Extract the [x, y] coordinate from the center of the cell holding the provided text.  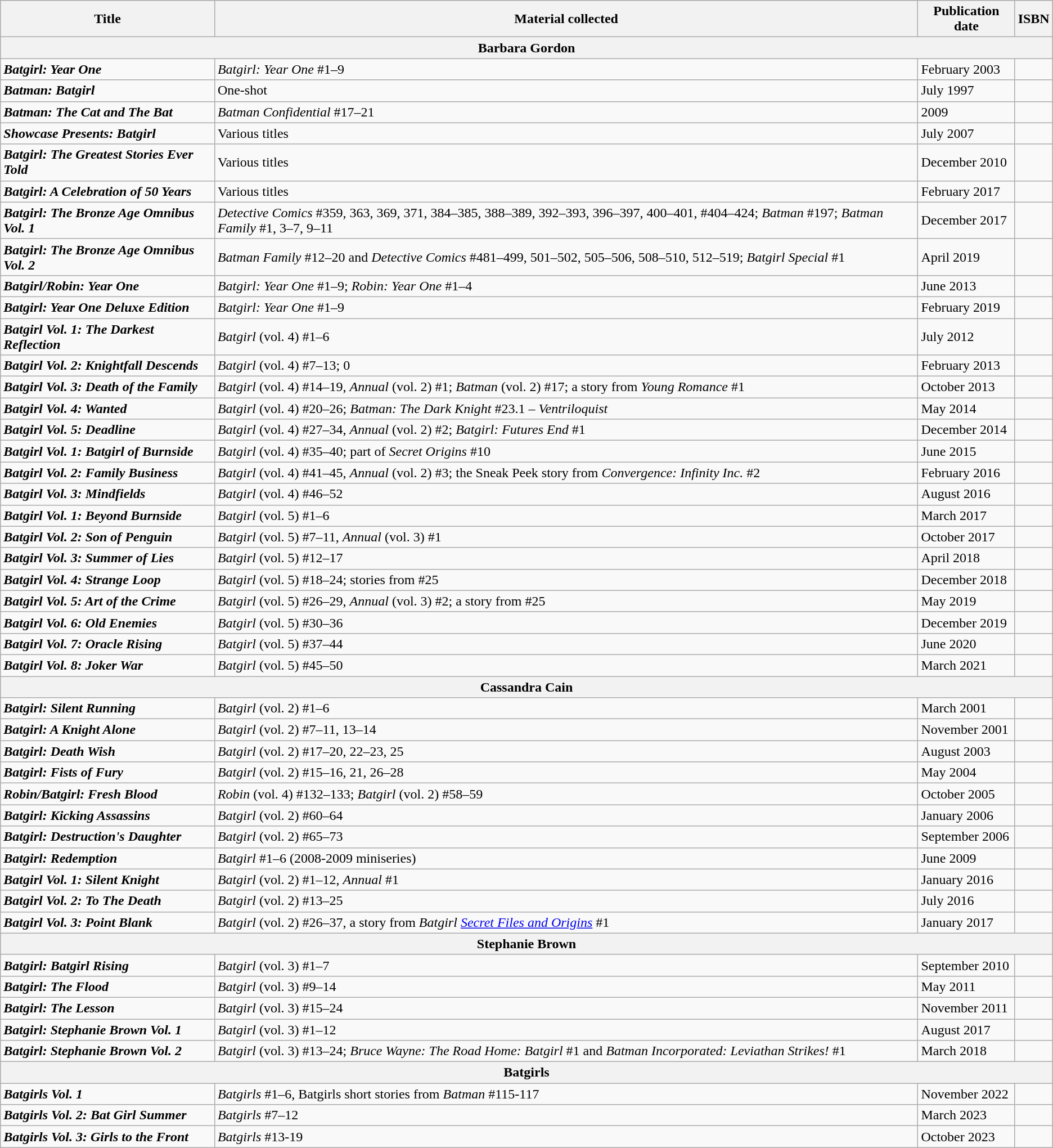
March 2001 [966, 708]
Batgirl (vol. 5) #12–17 [566, 558]
Robin/Batgirl: Fresh Blood [108, 794]
Cassandra Cain [526, 687]
Batgirl (vol. 2) #13–25 [566, 901]
August 2017 [966, 1029]
Batgirl Vol. 5: Art of the Crime [108, 601]
Batgirl: Kicking Assassins [108, 815]
Barbara Gordon [526, 48]
Publication date [966, 19]
December 2014 [966, 430]
Batgirl Vol. 2: Son of Penguin [108, 537]
Title [108, 19]
Batgirls Vol. 3: Girls to the Front [108, 1137]
Batgirl (vol. 5) #1–6 [566, 515]
September 2006 [966, 837]
Batgirl: Stephanie Brown Vol. 2 [108, 1051]
Batgirl (vol. 3) #9–14 [566, 986]
Batgirl: Year One [108, 69]
July 2007 [966, 133]
Batgirl Vol. 3: Summer of Lies [108, 558]
November 2022 [966, 1094]
Batman: The Cat and The Bat [108, 112]
March 2017 [966, 515]
Batgirls #7–12 [566, 1115]
Batgirl (vol. 2) #65–73 [566, 837]
Batgirl (vol. 2) #7–11, 13–14 [566, 730]
Robin (vol. 4) #132–133; Batgirl (vol. 2) #58–59 [566, 794]
Batgirl (vol. 4) #46–52 [566, 494]
December 2019 [966, 622]
October 2017 [966, 537]
Stephanie Brown [526, 944]
October 2005 [966, 794]
Batgirl Vol. 1: Batgirl of Burnside [108, 451]
June 2009 [966, 858]
Batgirl: Destruction's Daughter [108, 837]
March 2018 [966, 1051]
2009 [966, 112]
May 2019 [966, 601]
Batgirl Vol. 3: Death of the Family [108, 387]
Batgirl Vol. 1: The Darkest Reflection [108, 337]
June 2015 [966, 451]
Batgirl: The Flood [108, 986]
January 2006 [966, 815]
Batgirl/Robin: Year One [108, 286]
December 2017 [966, 221]
Batgirl Vol. 7: Oracle Rising [108, 644]
May 2004 [966, 773]
February 2013 [966, 366]
February 2003 [966, 69]
Batgirl: The Greatest Stories Ever Told [108, 162]
Batgirl Vol. 4: Strange Loop [108, 580]
Batgirl Vol. 3: Mindfields [108, 494]
April 2019 [966, 257]
Batgirl: Fists of Fury [108, 773]
Batman: Batgirl [108, 91]
Batgirl: A Knight Alone [108, 730]
Material collected [566, 19]
Batgirl (vol. 2) #1–12, Annual #1 [566, 880]
Batgirl #1–6 (2008-2009 miniseries) [566, 858]
June 2013 [966, 286]
Detective Comics #359, 363, 369, 371, 384–385, 388–389, 392–393, 396–397, 400–401, #404–424; Batman #197; Batman Family #1, 3–7, 9–11 [566, 221]
March 2023 [966, 1115]
Batgirl (vol. 2) #60–64 [566, 815]
Batgirl: Stephanie Brown Vol. 1 [108, 1029]
Batgirl Vol. 4: Wanted [108, 409]
November 2001 [966, 730]
Batgirl (vol. 3) #1–12 [566, 1029]
April 2018 [966, 558]
January 2017 [966, 922]
July 1997 [966, 91]
July 2016 [966, 901]
Batgirl: The Lesson [108, 1008]
February 2017 [966, 191]
September 2010 [966, 965]
March 2021 [966, 665]
Batgirl Vol. 3: Point Blank [108, 922]
Batman Confidential #17–21 [566, 112]
Batgirl: Silent Running [108, 708]
Batgirl (vol. 5) #18–24; stories from #25 [566, 580]
Batgirls #13-19 [566, 1137]
Batgirl: Year One #1–9; Robin: Year One #1–4 [566, 286]
Batgirls Vol. 2: Bat Girl Summer [108, 1115]
Batgirl Vol. 1: Beyond Burnside [108, 515]
May 2011 [966, 986]
Batgirl (vol. 2) #15–16, 21, 26–28 [566, 773]
November 2011 [966, 1008]
Batgirl (vol. 4) #1–6 [566, 337]
October 2023 [966, 1137]
Batgirl (vol. 4) #7–13; 0 [566, 366]
Batgirl: Batgirl Rising [108, 965]
May 2014 [966, 409]
Batgirl Vol. 2: To The Death [108, 901]
Batgirl: Death Wish [108, 751]
ISBN [1034, 19]
Batgirl (vol. 4) #27–34, Annual (vol. 2) #2; Batgirl: Futures End #1 [566, 430]
Batgirls Vol. 1 [108, 1094]
Batgirl (vol. 3) #15–24 [566, 1008]
Batgirl (vol. 2) #1–6 [566, 708]
August 2003 [966, 751]
Batgirl (vol. 2) #26–37, a story from Batgirl Secret Files and Origins #1 [566, 922]
Batgirl Vol. 6: Old Enemies [108, 622]
Batgirl (vol. 4) #20–26; Batman: The Dark Knight #23.1 – Ventriloquist [566, 409]
Batgirl (vol. 5) #37–44 [566, 644]
Batgirl: A Celebration of 50 Years [108, 191]
Batgirl (vol. 4) #41–45, Annual (vol. 2) #3; the Sneak Peek story from Convergence: Infinity Inc. #2 [566, 473]
Batgirl Vol. 8: Joker War [108, 665]
Batgirl (vol. 5) #45–50 [566, 665]
July 2012 [966, 337]
October 2013 [966, 387]
Batgirl (vol. 5) #26–29, Annual (vol. 3) #2; a story from #25 [566, 601]
February 2016 [966, 473]
Batgirl (vol. 5) #7–11, Annual (vol. 3) #1 [566, 537]
Batgirl: The Bronze Age Omnibus Vol. 1 [108, 221]
Batman Family #12–20 and Detective Comics #481–499, 501–502, 505–506, 508–510, 512–519; Batgirl Special #1 [566, 257]
February 2019 [966, 307]
Batgirl (vol. 5) #30–36 [566, 622]
Batgirl Vol. 1: Silent Knight [108, 880]
Batgirl Vol. 5: Deadline [108, 430]
Batgirls [526, 1073]
Batgirl: The Bronze Age Omnibus Vol. 2 [108, 257]
June 2020 [966, 644]
Batgirl (vol. 4) #35–40; part of Secret Origins #10 [566, 451]
Batgirls #1–6, Batgirls short stories from Batman #115-117 [566, 1094]
Batgirl Vol. 2: Family Business [108, 473]
January 2016 [966, 880]
December 2010 [966, 162]
August 2016 [966, 494]
Batgirl (vol. 2) #17–20, 22–23, 25 [566, 751]
One-shot [566, 91]
December 2018 [966, 580]
Batgirl: Year One Deluxe Edition [108, 307]
Batgirl Vol. 2: Knightfall Descends [108, 366]
Batgirl: Redemption [108, 858]
Batgirl (vol. 4) #14–19, Annual (vol. 2) #1; Batman (vol. 2) #17; a story from Young Romance #1 [566, 387]
Showcase Presents: Batgirl [108, 133]
Batgirl (vol. 3) #1–7 [566, 965]
Batgirl (vol. 3) #13–24; Bruce Wayne: The Road Home: Batgirl #1 and Batman Incorporated: Leviathan Strikes! #1 [566, 1051]
